For the text-containing cell, return its midpoint in (X, Y) coordinate format. 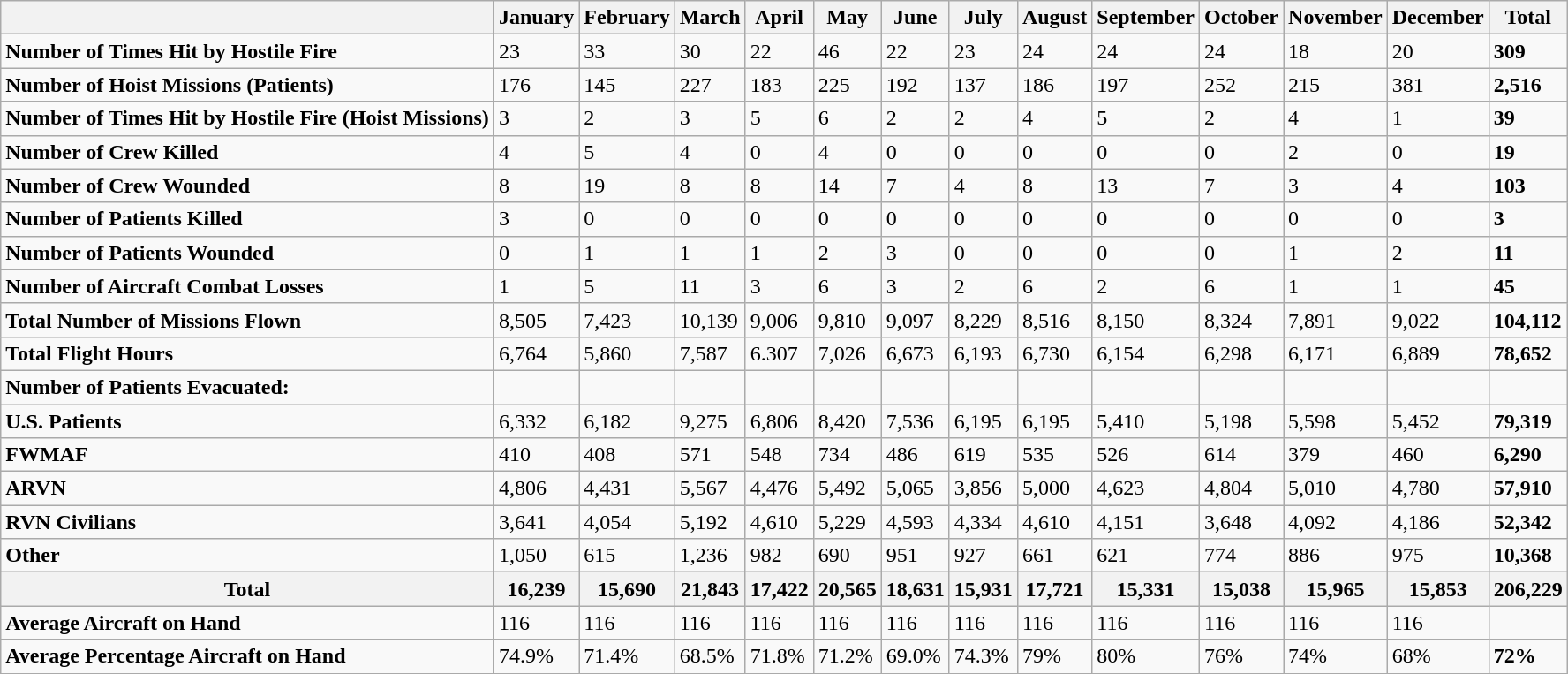
Number of Crew Wounded (247, 186)
6,290 (1527, 455)
10,139 (710, 320)
15,331 (1146, 589)
3,648 (1241, 522)
Total Number of Missions Flown (247, 320)
15,931 (984, 589)
619 (984, 455)
4,593 (915, 522)
5,452 (1437, 421)
9,810 (848, 320)
4,092 (1336, 522)
Average Aircraft on Hand (247, 623)
774 (1241, 556)
21,843 (710, 589)
690 (848, 556)
9,022 (1437, 320)
October (1241, 18)
13 (1146, 186)
486 (915, 455)
6,154 (1146, 353)
5,065 (915, 488)
15,853 (1437, 589)
30 (710, 51)
71.8% (779, 656)
2,516 (1527, 85)
Number of Aircraft Combat Losses (247, 286)
74% (1336, 656)
548 (779, 455)
76% (1241, 656)
June (915, 18)
5,492 (848, 488)
1,050 (536, 556)
July (984, 18)
6,889 (1437, 353)
252 (1241, 85)
5,198 (1241, 421)
176 (536, 85)
15,690 (627, 589)
August (1054, 18)
Number of Times Hit by Hostile Fire (247, 51)
6,730 (1054, 353)
535 (1054, 455)
72% (1527, 656)
ARVN (247, 488)
18 (1336, 51)
52,342 (1527, 522)
Number of Crew Killed (247, 152)
78,652 (1527, 353)
8,420 (848, 421)
5,000 (1054, 488)
104,112 (1527, 320)
14 (848, 186)
20 (1437, 51)
4,186 (1437, 522)
Other (247, 556)
408 (627, 455)
4,334 (984, 522)
33 (627, 51)
March (710, 18)
4,806 (536, 488)
71.2% (848, 656)
1,236 (710, 556)
7,587 (710, 353)
734 (848, 455)
3,856 (984, 488)
5,567 (710, 488)
4,780 (1437, 488)
45 (1527, 286)
6,182 (627, 421)
197 (1146, 85)
FWMAF (247, 455)
6,298 (1241, 353)
May (848, 18)
183 (779, 85)
18,631 (915, 589)
225 (848, 85)
68.5% (710, 656)
8,516 (1054, 320)
6,193 (984, 353)
621 (1146, 556)
7,536 (915, 421)
661 (1054, 556)
410 (536, 455)
4,431 (627, 488)
6,332 (536, 421)
8,324 (1241, 320)
7,423 (627, 320)
206,229 (1527, 589)
3,641 (536, 522)
460 (1437, 455)
80% (1146, 656)
381 (1437, 85)
6,171 (1336, 353)
5,192 (710, 522)
RVN Civilians (247, 522)
Number of Patients Killed (247, 219)
U.S. Patients (247, 421)
74.9% (536, 656)
68% (1437, 656)
975 (1437, 556)
215 (1336, 85)
4,476 (779, 488)
6,764 (536, 353)
Number of Patients Evacuated: (247, 387)
886 (1336, 556)
December (1437, 18)
982 (779, 556)
5,229 (848, 522)
5,410 (1146, 421)
9,006 (779, 320)
69.0% (915, 656)
4,623 (1146, 488)
17,721 (1054, 589)
614 (1241, 455)
8,150 (1146, 320)
79,319 (1527, 421)
5,010 (1336, 488)
5,860 (627, 353)
9,097 (915, 320)
615 (627, 556)
Average Percentage Aircraft on Hand (247, 656)
20,565 (848, 589)
74.3% (984, 656)
137 (984, 85)
15,965 (1336, 589)
4,804 (1241, 488)
6,806 (779, 421)
17,422 (779, 589)
April (779, 18)
145 (627, 85)
Number of Hoist Missions (Patients) (247, 85)
8,505 (536, 320)
6,673 (915, 353)
192 (915, 85)
15,038 (1241, 589)
Number of Times Hit by Hostile Fire (Hoist Missions) (247, 118)
46 (848, 51)
186 (1054, 85)
9,275 (710, 421)
5,598 (1336, 421)
January (536, 18)
November (1336, 18)
10,368 (1527, 556)
September (1146, 18)
February (627, 18)
4,054 (627, 522)
927 (984, 556)
7,891 (1336, 320)
951 (915, 556)
8,229 (984, 320)
227 (710, 85)
71.4% (627, 656)
57,910 (1527, 488)
7,026 (848, 353)
Total Flight Hours (247, 353)
6.307 (779, 353)
79% (1054, 656)
39 (1527, 118)
379 (1336, 455)
103 (1527, 186)
Number of Patients Wounded (247, 253)
309 (1527, 51)
4,151 (1146, 522)
16,239 (536, 589)
526 (1146, 455)
571 (710, 455)
